Search for the cell housing the specified text and yield its [x, y] center coordinate. 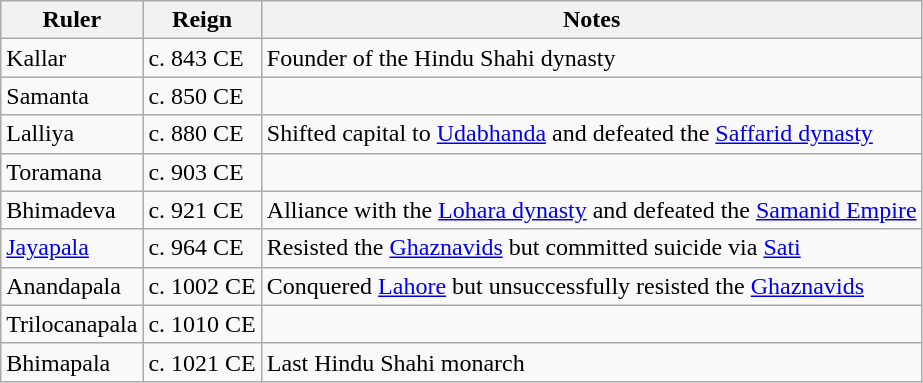
Reign [202, 20]
Trilocanapala [72, 324]
c. 1021 CE [202, 362]
Alliance with the Lohara dynasty and defeated the Samanid Empire [592, 210]
c. 1010 CE [202, 324]
Anandapala [72, 286]
Shifted capital to Udabhanda and defeated the Saffarid dynasty [592, 134]
c. 964 CE [202, 248]
c. 903 CE [202, 172]
c. 843 CE [202, 58]
Kallar [72, 58]
Conquered Lahore but unsuccessfully resisted the Ghaznavids [592, 286]
Resisted the Ghaznavids but committed suicide via Sati [592, 248]
Toramana [72, 172]
Samanta [72, 96]
c. 880 CE [202, 134]
c. 850 CE [202, 96]
Last Hindu Shahi monarch [592, 362]
Founder of the Hindu Shahi dynasty [592, 58]
c. 1002 CE [202, 286]
Notes [592, 20]
c. 921 CE [202, 210]
Jayapala [72, 248]
Bhimadeva [72, 210]
Bhimapala [72, 362]
Lalliya [72, 134]
Ruler [72, 20]
